Scan for the cell matching the given text and deliver its (X, Y) coordinate at center. 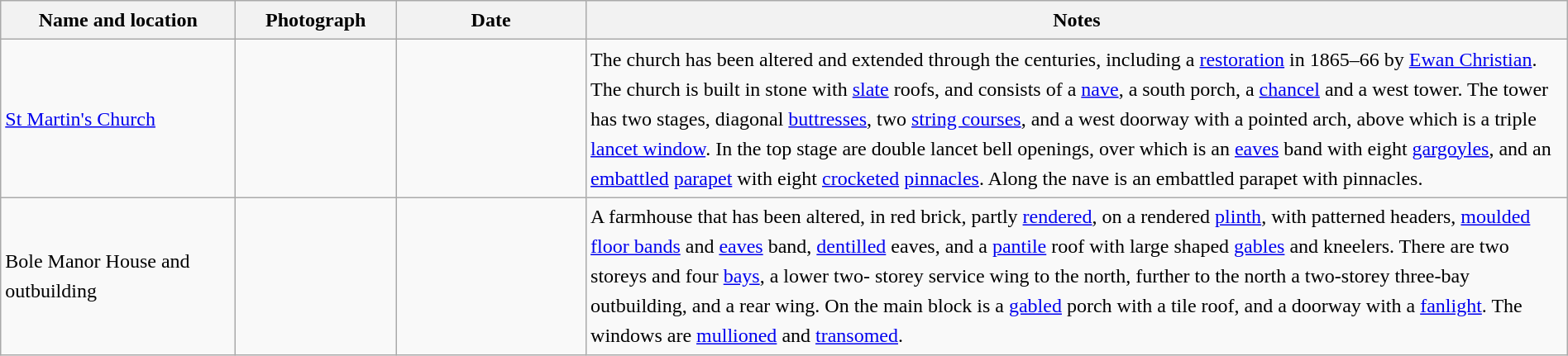
Bole Manor House and outbuilding (118, 276)
Name and location (118, 20)
Photograph (316, 20)
St Martin's Church (118, 119)
Notes (1077, 20)
Date (491, 20)
